Extract the (x, y) coordinate from the center of the cell holding the provided text.  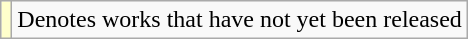
Denotes works that have not yet been released (240, 20)
